From the cell containing the given text, extract its center point as [x, y] coordinate. 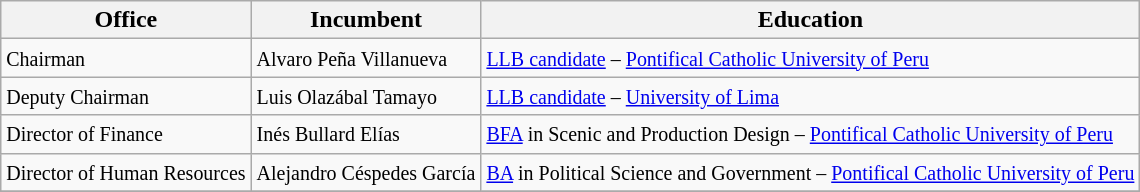
Chairman [126, 58]
Inés Bullard Elías [366, 134]
Education [810, 20]
Deputy Chairman [126, 96]
Alejandro Céspedes García [366, 172]
BA in Political Science and Government – Pontifical Catholic University of Peru [810, 172]
Office [126, 20]
LLB candidate – University of Lima [810, 96]
Alvaro Peña Villanueva [366, 58]
BFA in Scenic and Production Design – Pontifical Catholic University of Peru [810, 134]
Incumbent [366, 20]
Director of Finance [126, 134]
LLB candidate – Pontifical Catholic University of Peru [810, 58]
Director of Human Resources [126, 172]
Luis Olazábal Tamayo [366, 96]
